Identify which cell holds the provided text, then report its [X, Y] central coordinate. 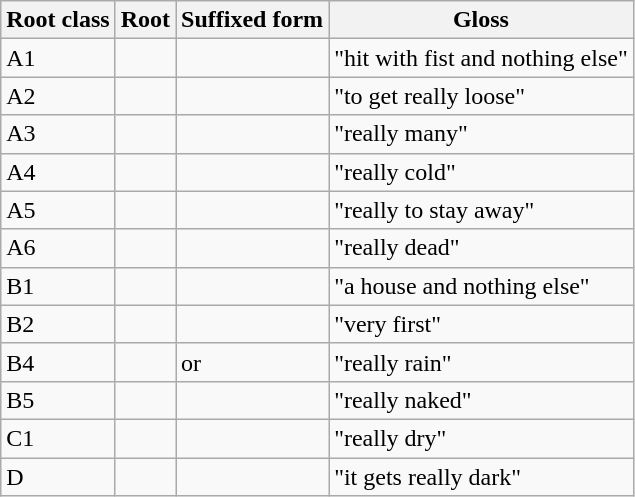
B5 [58, 400]
Gloss [482, 20]
A4 [58, 172]
Suffixed form [252, 20]
B2 [58, 324]
"really to stay away" [482, 210]
"really dry" [482, 438]
B4 [58, 362]
Root class [58, 20]
"really rain" [482, 362]
A5 [58, 210]
C1 [58, 438]
"really cold" [482, 172]
A2 [58, 96]
D [58, 477]
"a house and nothing else" [482, 286]
or [252, 362]
A3 [58, 134]
"very first" [482, 324]
Root [145, 20]
A6 [58, 248]
A1 [58, 58]
"hit with fist and nothing else" [482, 58]
"really naked" [482, 400]
"really dead" [482, 248]
B1 [58, 286]
"it gets really dark" [482, 477]
"really many" [482, 134]
"to get really loose" [482, 96]
